Identify which cell holds the provided text, then report its (x, y) central coordinate. 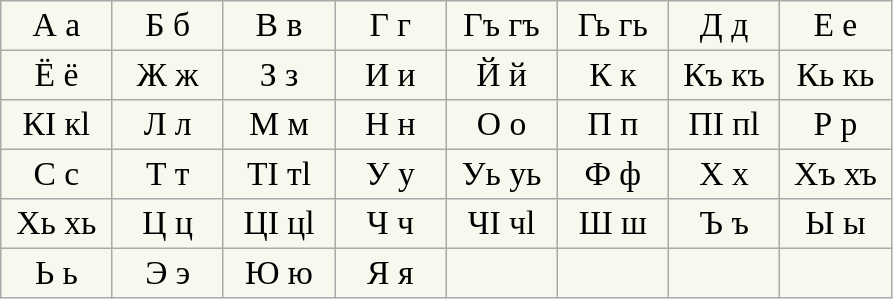
Ж ж (168, 76)
Кь кь (836, 76)
О о (502, 125)
Ф ф (612, 175)
Гь гь (612, 26)
ТI тl (278, 175)
Л л (168, 125)
Б б (168, 26)
Ч ч (390, 224)
Ь ь (56, 274)
Гъ гъ (502, 26)
Хъ хъ (836, 175)
Е е (836, 26)
И и (390, 76)
Ы ы (836, 224)
Н н (390, 125)
КI кl (56, 125)
Ц ц (168, 224)
Э э (168, 274)
ЧI чl (502, 224)
У у (390, 175)
Къ къ (724, 76)
С с (56, 175)
ПI пl (724, 125)
Р р (836, 125)
З з (278, 76)
В в (278, 26)
Х х (724, 175)
ЦI цl (278, 224)
Ё ё (56, 76)
Г г (390, 26)
К к (612, 76)
Я я (390, 274)
Т т (168, 175)
П п (612, 125)
Й й (502, 76)
Ъ ъ (724, 224)
Ш ш (612, 224)
Хь хь (56, 224)
Уь уь (502, 175)
Ю ю (278, 274)
М м (278, 125)
Д д (724, 26)
А а (56, 26)
